Scan for the cell matching the given text and deliver its (X, Y) coordinate at center. 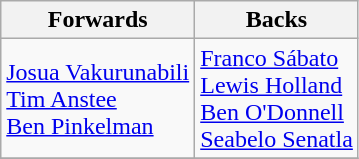
Forwards (98, 20)
Backs (277, 20)
Josua Vakurunabili Tim Anstee Ben Pinkelman (98, 98)
Franco Sábato Lewis Holland Ben O'Donnell Seabelo Senatla (277, 98)
